Return the [x, y] coordinate for the center point of the cell that contains the specified text.  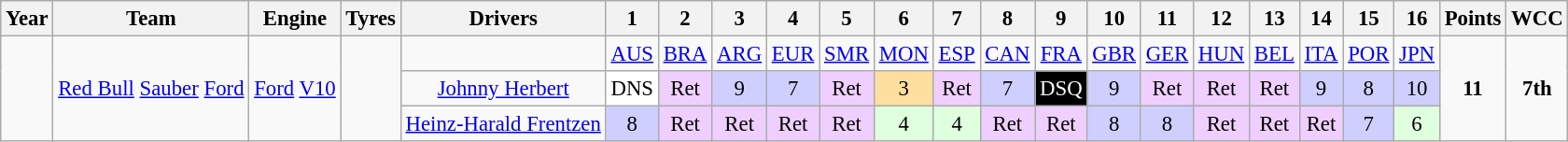
Heinz-Harald Frentzen [503, 124]
13 [1274, 19]
ITA [1322, 54]
Ford V10 [295, 90]
12 [1222, 19]
Drivers [503, 19]
Year [27, 19]
MON [903, 54]
DNS [632, 89]
POR [1368, 54]
BEL [1274, 54]
5 [847, 19]
GER [1167, 54]
HUN [1222, 54]
15 [1368, 19]
16 [1417, 19]
AUS [632, 54]
1 [632, 19]
FRA [1061, 54]
ARG [739, 54]
DSQ [1061, 89]
JPN [1417, 54]
Red Bull Sauber Ford [151, 90]
7th [1537, 90]
BRA [685, 54]
Tyres [371, 19]
EUR [793, 54]
2 [685, 19]
ESP [957, 54]
GBR [1114, 54]
Engine [295, 19]
SMR [847, 54]
Points [1473, 19]
Team [151, 19]
WCC [1537, 19]
14 [1322, 19]
CAN [1008, 54]
Johnny Herbert [503, 89]
